Provide the (X, Y) coordinate of the cell's center where the given text is located.  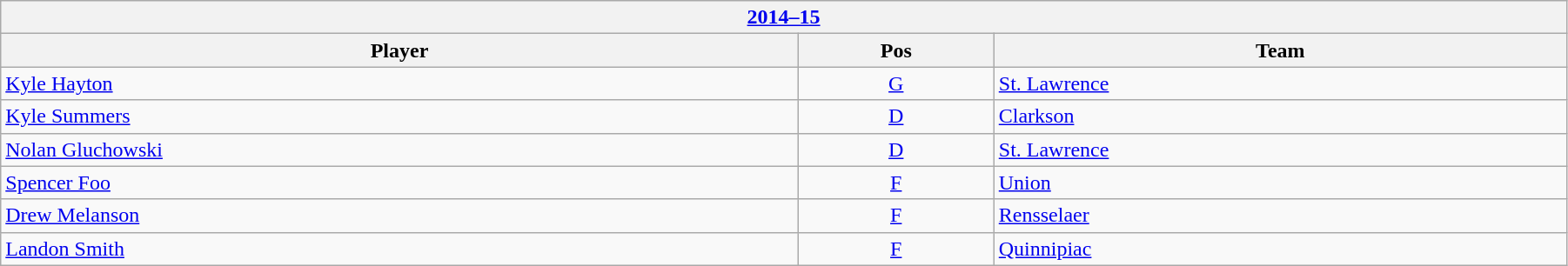
Landon Smith (400, 249)
Kyle Summers (400, 116)
Kyle Hayton (400, 83)
Nolan Gluchowski (400, 150)
Rensselaer (1280, 216)
Clarkson (1280, 116)
Spencer Foo (400, 183)
Player (400, 50)
Pos (896, 50)
2014–15 (784, 17)
Drew Melanson (400, 216)
Team (1280, 50)
Union (1280, 183)
G (896, 83)
Quinnipiac (1280, 249)
